From the cell containing the given text, extract its center point as [x, y] coordinate. 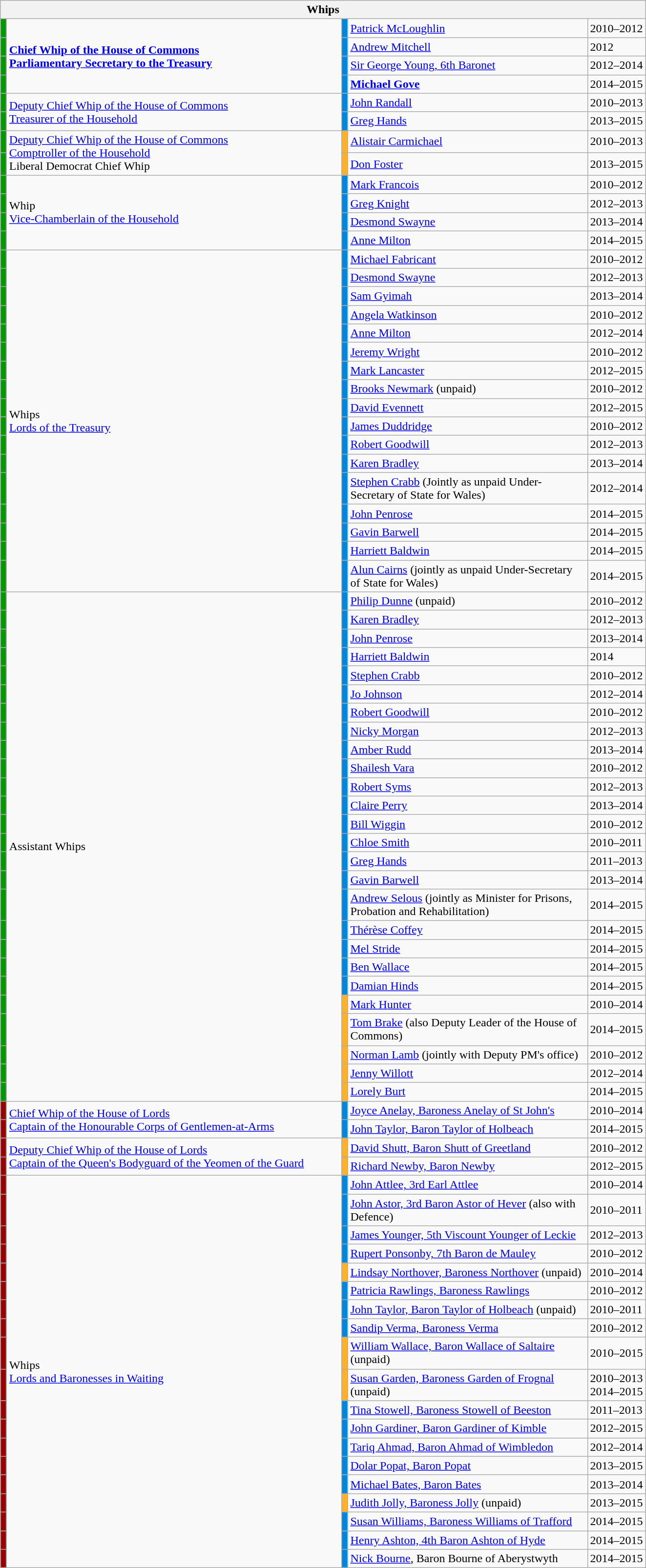
Nick Bourne, Baron Bourne of Aberystwyth [468, 1559]
2012 [616, 47]
Nicky Morgan [468, 731]
Stephen Crabb (Jointly as unpaid Under-Secretary of State for Wales) [468, 488]
Mark Hunter [468, 1004]
Damian Hinds [468, 986]
Patricia Rawlings, Baroness Rawlings [468, 1291]
Deputy Chief Whip of the House of CommonsTreasurer of the Household [174, 112]
David Shutt, Baron Shutt of Greetland [468, 1147]
Tina Stowell, Baroness Stowell of Beeston [468, 1410]
Chloe Smith [468, 842]
Thérèse Coffey [468, 930]
John Taylor, Baron Taylor of Holbeach [468, 1129]
Tariq Ahmad, Baron Ahmad of Wimbledon [468, 1447]
Tom Brake (also Deputy Leader of the House of Commons) [468, 1030]
Deputy Chief Whip of the House of CommonsComptroller of the HouseholdLiberal Democrat Chief Whip [174, 153]
Richard Newby, Baron Newby [468, 1166]
Norman Lamb (jointly with Deputy PM's office) [468, 1055]
David Evennett [468, 407]
WhipVice-Chamberlain of the Household [174, 212]
Mel Stride [468, 949]
Susan Garden, Baroness Garden of Frognal (unpaid) [468, 1385]
Judith Jolly, Baroness Jolly (unpaid) [468, 1503]
Deputy Chief Whip of the House of LordsCaptain of the Queen's Bodyguard of the Yeomen of the Guard [174, 1157]
Bill Wiggin [468, 824]
John Gardiner, Baron Gardiner of Kimble [468, 1428]
John Taylor, Baron Taylor of Holbeach (unpaid) [468, 1309]
Susan Williams, Baroness Williams of Trafford [468, 1521]
Michael Fabricant [468, 259]
Chief Whip of the House of LordsCaptain of the Honourable Corps of Gentlemen-at-Arms [174, 1120]
Shailesh Vara [468, 768]
Rupert Ponsonby, 7th Baron de Mauley [468, 1254]
Alun Cairns (jointly as unpaid Under-Secretary of State for Wales) [468, 576]
Claire Perry [468, 805]
Philip Dunne (unpaid) [468, 601]
John Attlee, 3rd Earl Attlee [468, 1184]
Chief Whip of the House of CommonsParliamentary Secretary to the Treasury [174, 56]
John Astor, 3rd Baron Astor of Hever (also with Defence) [468, 1209]
Assistant Whips [174, 847]
Don Foster [468, 164]
Stephen Crabb [468, 675]
2014 [616, 657]
Patrick McLoughlin [468, 28]
Greg Knight [468, 203]
William Wallace, Baron Wallace of Saltaire (unpaid) [468, 1353]
Dolar Popat, Baron Popat [468, 1466]
Michael Gove [468, 84]
Jenny Willott [468, 1073]
Brooks Newmark (unpaid) [468, 389]
Amber Rudd [468, 750]
Robert Syms [468, 787]
James Younger, 5th Viscount Younger of Leckie [468, 1235]
WhipsLords of the Treasury [174, 421]
Jo Johnson [468, 694]
James Duddridge [468, 426]
Jeremy Wright [468, 352]
Mark Francois [468, 184]
Sam Gyimah [468, 296]
Angela Watkinson [468, 315]
Sandip Verma, Baroness Verma [468, 1328]
Alistair Carmichael [468, 142]
Joyce Anelay, Baroness Anelay of St John's [468, 1110]
Andrew Selous (jointly as Minister for Prisons, Probation and Rehabilitation) [468, 905]
2010–20132014–2015 [616, 1385]
Whips [323, 10]
Lindsay Northover, Baroness Northover (unpaid) [468, 1272]
WhipsLords and Baronesses in Waiting [174, 1371]
Lorely Burt [468, 1092]
Mark Lancaster [468, 370]
Andrew Mitchell [468, 47]
John Randall [468, 102]
2010–2015 [616, 1353]
Sir George Young, 6th Baronet [468, 65]
Henry Ashton, 4th Baron Ashton of Hyde [468, 1540]
Ben Wallace [468, 967]
Michael Bates, Baron Bates [468, 1484]
